Provide the [X, Y] coordinate of the cell's center where the given text is located.  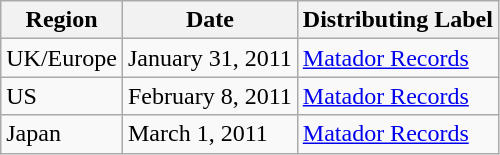
January 31, 2011 [210, 58]
US [62, 96]
Date [210, 20]
UK/Europe [62, 58]
Region [62, 20]
February 8, 2011 [210, 96]
Japan [62, 134]
March 1, 2011 [210, 134]
Distributing Label [398, 20]
